Extract the [x, y] coordinate from the center of the cell holding the provided text.  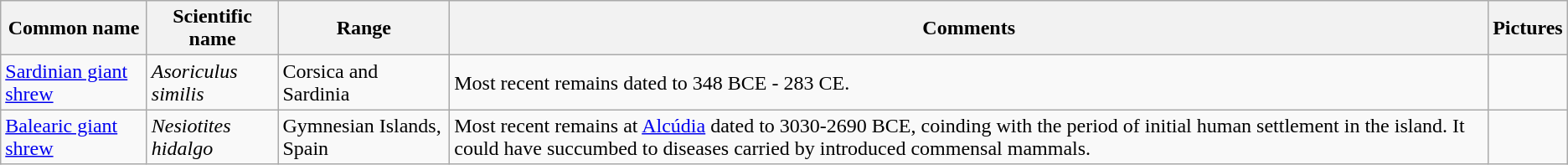
Scientific name [213, 28]
Asoriculus similis [213, 82]
Sardinian giant shrew [74, 82]
Common name [74, 28]
Corsica and Sardinia [364, 82]
Pictures [1528, 28]
Nesiotites hidalgo [213, 137]
Balearic giant shrew [74, 137]
Most recent remains dated to 348 BCE - 283 CE. [969, 82]
Comments [969, 28]
Gymnesian Islands, Spain [364, 137]
Range [364, 28]
